From the cell containing the given text, extract its center point as (x, y) coordinate. 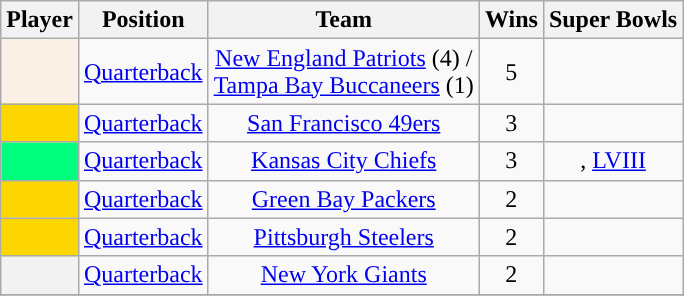
Kansas City Chiefs (344, 161)
New England Patriots (4) /Tampa Bay Buccaneers (1) (344, 72)
San Francisco 49ers (344, 123)
Super Bowls (612, 20)
Team (344, 20)
Player (40, 20)
Pittsburgh Steelers (344, 237)
Green Bay Packers (344, 199)
Wins (511, 20)
, LVIII (612, 161)
New York Giants (344, 275)
Position (143, 20)
5 (511, 72)
